Identify which cell holds the provided text, then report its (x, y) central coordinate. 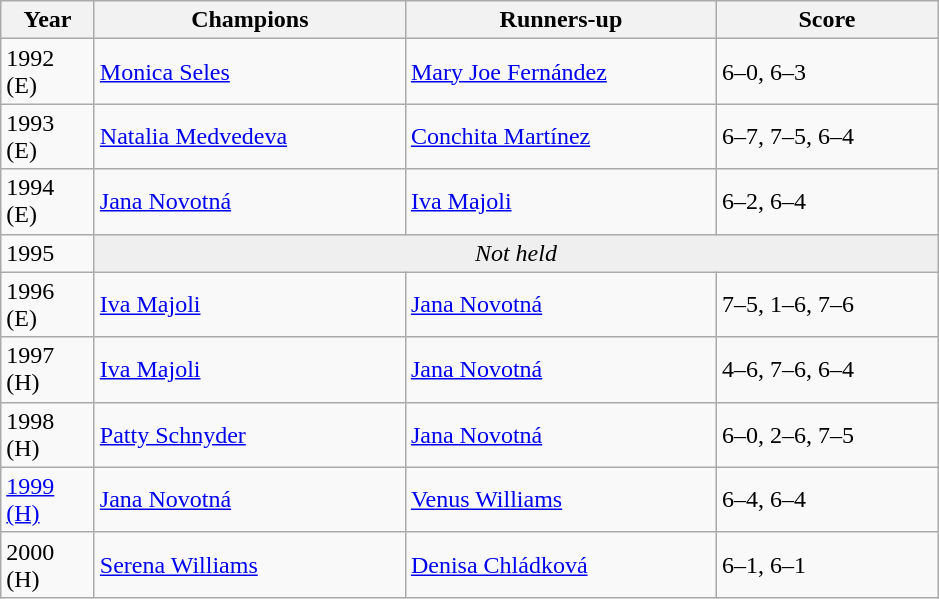
1997 (H) (48, 370)
Not held (516, 253)
Year (48, 20)
6–4, 6–4 (826, 500)
1995 (48, 253)
1999 (H) (48, 500)
Conchita Martínez (560, 136)
6–2, 6–4 (826, 202)
7–5, 1–6, 7–6 (826, 304)
1996 (E) (48, 304)
Score (826, 20)
Mary Joe Fernández (560, 72)
6–0, 6–3 (826, 72)
Patty Schnyder (250, 434)
Natalia Medvedeva (250, 136)
6–0, 2–6, 7–5 (826, 434)
6–7, 7–5, 6–4 (826, 136)
Denisa Chládková (560, 564)
2000 (H) (48, 564)
1993 (E) (48, 136)
1998 (H) (48, 434)
Serena Williams (250, 564)
4–6, 7–6, 6–4 (826, 370)
Champions (250, 20)
Monica Seles (250, 72)
Runners-up (560, 20)
6–1, 6–1 (826, 564)
1994 (E) (48, 202)
Venus Williams (560, 500)
1992 (E) (48, 72)
